Locate the cell with the specified text and output its [X, Y] center coordinate. 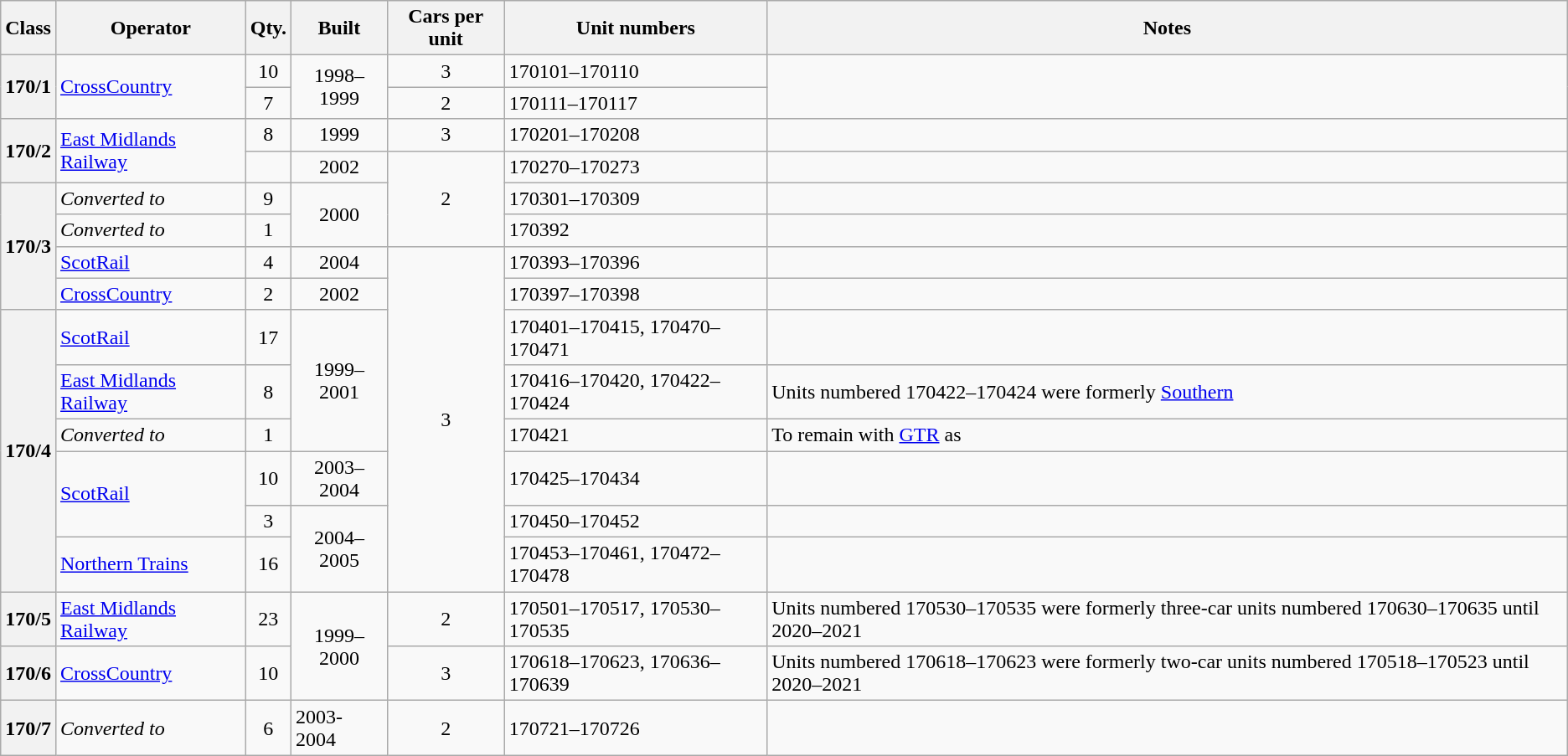
2000 [340, 214]
170450–170452 [636, 522]
2004–2005 [340, 549]
170401–170415, 170470–170471 [636, 337]
7 [268, 103]
17 [268, 337]
Northern Trains [151, 564]
170/2 [28, 151]
Built [340, 28]
170397–170398 [636, 294]
2003–2004 [340, 477]
Units numbered 170422–170424 were formerly Southern [1168, 392]
170721–170726 [636, 728]
4 [268, 262]
23 [268, 620]
6 [268, 728]
170416–170420, 170422–170424 [636, 392]
170421 [636, 435]
170201–170208 [636, 135]
Class [28, 28]
16 [268, 564]
2003-2004 [340, 728]
170/5 [28, 620]
2004 [340, 262]
170301–170309 [636, 198]
170/6 [28, 673]
1999–2001 [340, 380]
Qty. [268, 28]
170392 [636, 230]
1998–1999 [340, 87]
170101–170110 [636, 71]
170425–170434 [636, 477]
170/4 [28, 450]
170501–170517, 170530–170535 [636, 620]
170618–170623, 170636–170639 [636, 673]
Cars per unit [446, 28]
9 [268, 198]
170/1 [28, 87]
Notes [1168, 28]
170393–170396 [636, 262]
170/3 [28, 246]
170/7 [28, 728]
To remain with GTR as [1168, 435]
1999 [340, 135]
170111–170117 [636, 103]
Units numbered 170618–170623 were formerly two-car units numbered 170518–170523 until 2020–2021 [1168, 673]
Unit numbers [636, 28]
Units numbered 170530–170535 were formerly three-car units numbered 170630–170635 until 2020–2021 [1168, 620]
170270–170273 [636, 167]
1999–2000 [340, 646]
Operator [151, 28]
170453–170461, 170472–170478 [636, 564]
